Pinpoint the cell where the given text exists, returning its (x, y) midpoint coordinate. 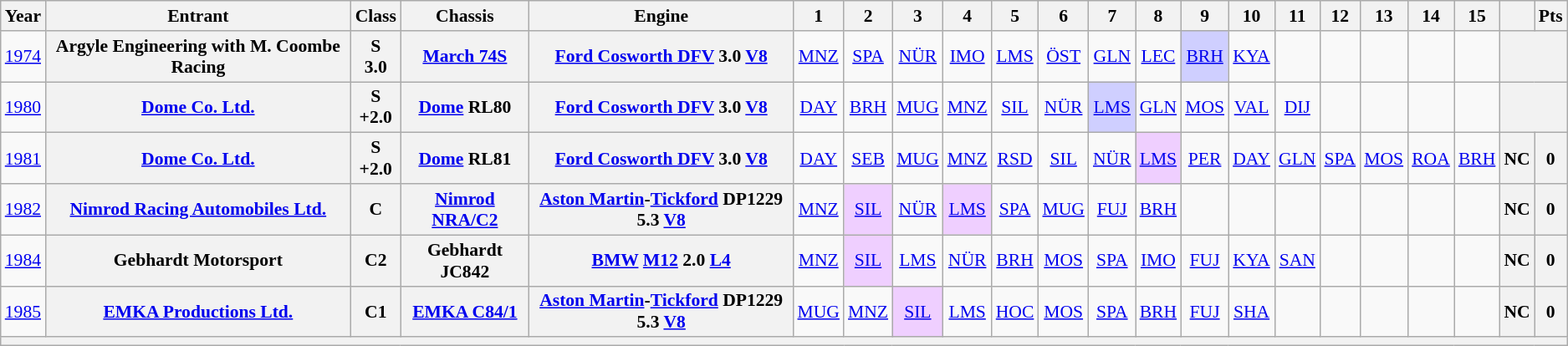
SAN (1297, 261)
ROA (1431, 159)
Dome RL80 (465, 107)
1985 (23, 311)
PER (1204, 159)
Class (376, 16)
1981 (23, 159)
4 (968, 16)
C2 (376, 261)
Gebhardt Motorsport (198, 261)
Nimrod Racing Automobiles Ltd. (198, 209)
March 74S (465, 57)
2 (868, 16)
Engine (661, 16)
12 (1340, 16)
13 (1383, 16)
BMW M12 2.0 L4 (661, 261)
Dome RL81 (465, 159)
11 (1297, 16)
Gebhardt JC842 (465, 261)
9 (1204, 16)
10 (1251, 16)
S3.0 (376, 57)
14 (1431, 16)
EMKA C84/1 (465, 311)
1984 (23, 261)
5 (1015, 16)
VAL (1251, 107)
RSD (1015, 159)
Argyle Engineering with M. Coombe Racing (198, 57)
1 (818, 16)
6 (1064, 16)
ÖST (1064, 57)
Nimrod NRA/C2 (465, 209)
1980 (23, 107)
Pts (1550, 16)
8 (1159, 16)
15 (1477, 16)
1982 (23, 209)
C (376, 209)
EMKA Productions Ltd. (198, 311)
C1 (376, 311)
SEB (868, 159)
SHA (1251, 311)
Year (23, 16)
7 (1112, 16)
Chassis (465, 16)
1974 (23, 57)
HOC (1015, 311)
3 (918, 16)
LEC (1159, 57)
DIJ (1297, 107)
Entrant (198, 16)
